Capture the cell that displays the provided text and extract its (x, y) central coordinate. 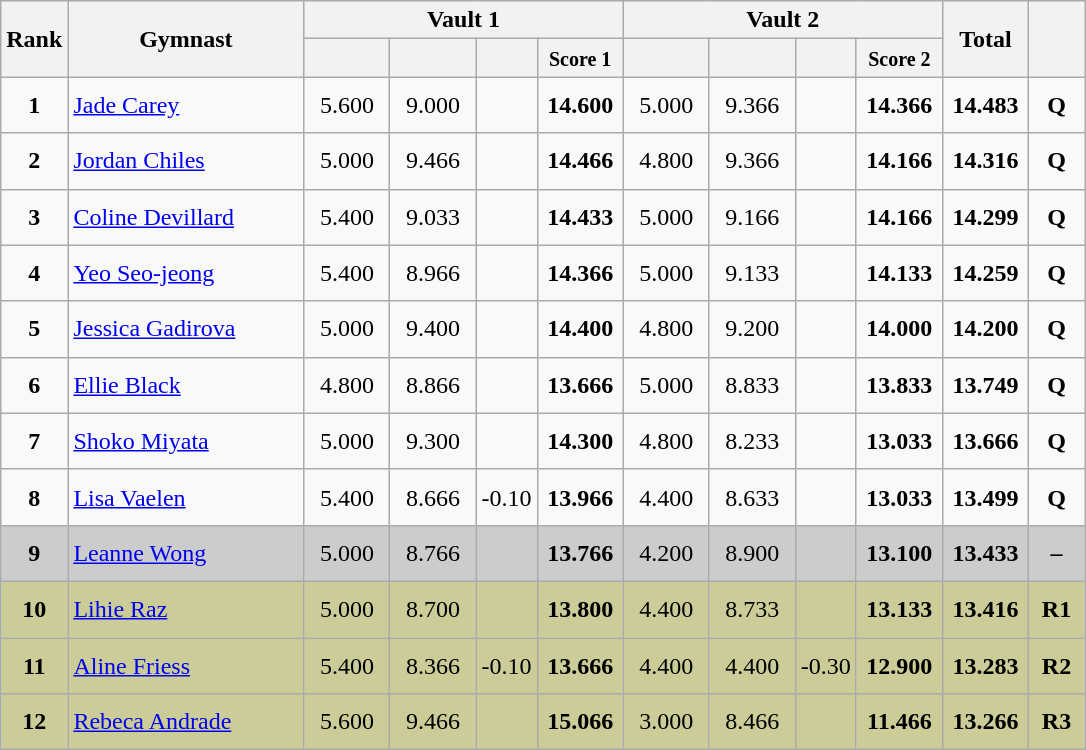
13.766 (580, 553)
9.400 (433, 329)
Ellie Black (186, 385)
14.133 (899, 273)
Lisa Vaelen (186, 497)
14.299 (985, 217)
13.833 (899, 385)
13.416 (985, 609)
8.833 (752, 385)
Score 1 (580, 58)
7 (34, 441)
9.033 (433, 217)
9.133 (752, 273)
8.633 (752, 497)
11 (34, 666)
Total (985, 39)
8.900 (752, 553)
14.300 (580, 441)
Rebeca Andrade (186, 722)
8.233 (752, 441)
14.466 (580, 161)
Coline Devillard (186, 217)
6 (34, 385)
2 (34, 161)
14.000 (899, 329)
1 (34, 105)
13.800 (580, 609)
8.666 (433, 497)
-0.30 (826, 666)
Aline Friess (186, 666)
R1 (1056, 609)
13.283 (985, 666)
13.133 (899, 609)
3 (34, 217)
14.433 (580, 217)
8.466 (752, 722)
8.733 (752, 609)
5 (34, 329)
Vault 2 (782, 20)
13.266 (985, 722)
9 (34, 553)
8.700 (433, 609)
14.483 (985, 105)
Jessica Gadirova (186, 329)
8 (34, 497)
Score 2 (899, 58)
Lihie Raz (186, 609)
9.166 (752, 217)
R2 (1056, 666)
15.066 (580, 722)
9.300 (433, 441)
14.600 (580, 105)
8.366 (433, 666)
4 (34, 273)
14.200 (985, 329)
Jordan Chiles (186, 161)
Gymnast (186, 39)
3.000 (666, 722)
Vault 1 (464, 20)
Jade Carey (186, 105)
Yeo Seo-jeong (186, 273)
13.100 (899, 553)
13.433 (985, 553)
13.499 (985, 497)
9.000 (433, 105)
14.259 (985, 273)
Rank (34, 39)
– (1056, 553)
8.866 (433, 385)
11.466 (899, 722)
13.749 (985, 385)
R3 (1056, 722)
10 (34, 609)
8.966 (433, 273)
Leanne Wong (186, 553)
4.200 (666, 553)
Shoko Miyata (186, 441)
13.966 (580, 497)
14.400 (580, 329)
8.766 (433, 553)
12 (34, 722)
12.900 (899, 666)
14.316 (985, 161)
9.200 (752, 329)
